Scan for the cell matching the given text and deliver its (X, Y) coordinate at center. 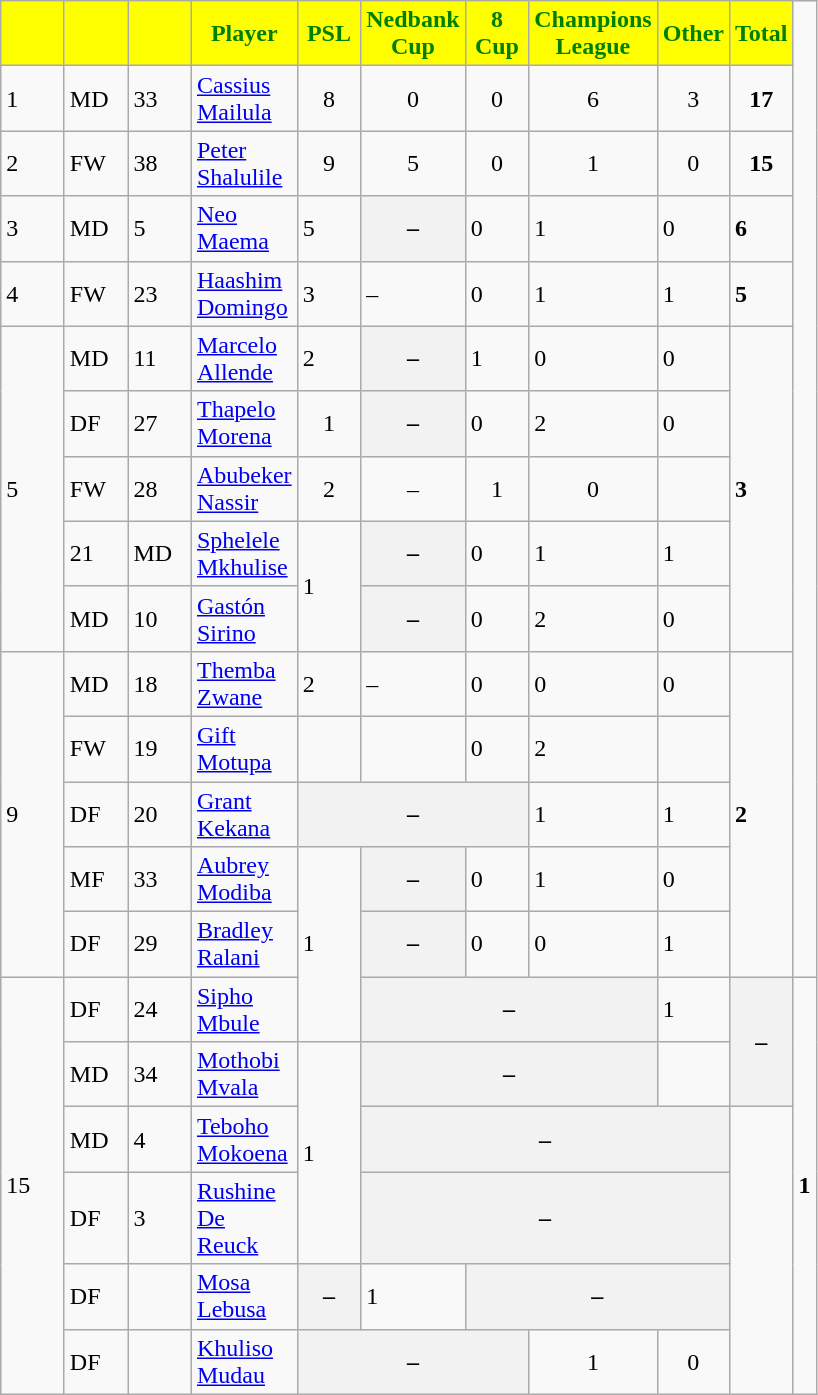
Grant Kekana (244, 814)
34 (160, 1074)
Haashim Domingo (244, 294)
17 (762, 98)
Cassius Mailula (244, 98)
19 (160, 748)
Aubrey Modiba (244, 880)
24 (160, 1010)
20 (160, 814)
Khuliso Mudau (244, 1362)
Gift Motupa (244, 748)
Other (693, 34)
Bradley Ralani (244, 944)
8 Cup (497, 34)
Total (762, 34)
38 (160, 164)
Mothobi Mvala (244, 1074)
MF (96, 880)
8 (329, 98)
Abubeker Nassir (244, 488)
18 (160, 684)
Rushine De Reuck (244, 1218)
23 (160, 294)
21 (96, 554)
Teboho Mokoena (244, 1140)
27 (160, 424)
Champions League (593, 34)
Sphelele Mkhulise (244, 554)
Peter Shalulile (244, 164)
Thapelo Morena (244, 424)
Marcelo Allende (244, 358)
Sipho Mbule (244, 1010)
11 (160, 358)
Themba Zwane (244, 684)
PSL (329, 34)
28 (160, 488)
Neo Maema (244, 228)
Player (244, 34)
Mosa Lebusa (244, 1296)
29 (160, 944)
Nedbank Cup (413, 34)
Gastón Sirino (244, 618)
10 (160, 618)
